For the text-containing cell, return its midpoint in [X, Y] coordinate format. 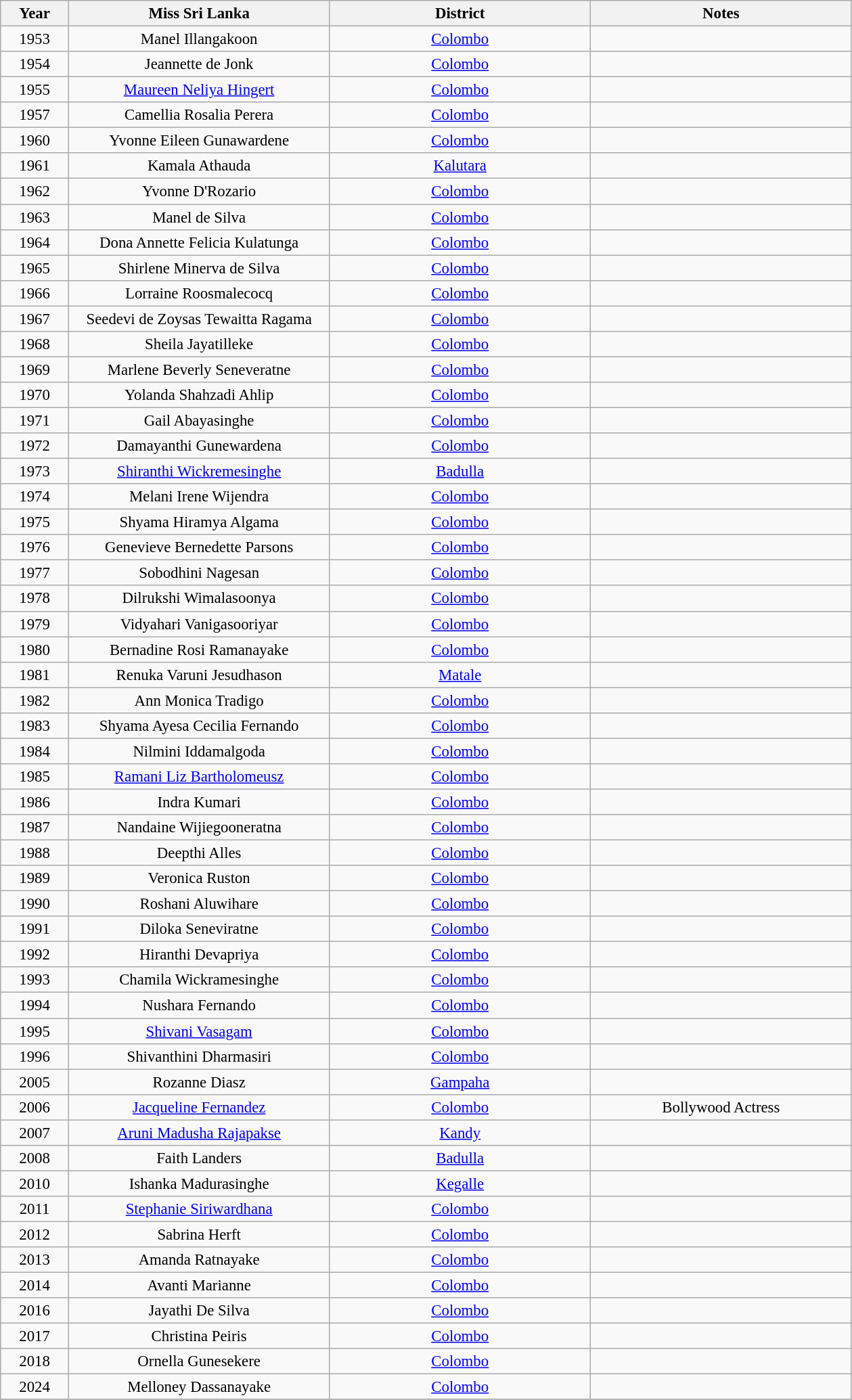
Kamala Athauda [199, 166]
2007 [35, 1133]
1990 [35, 904]
1972 [35, 446]
Ishanka Madurasinghe [199, 1183]
Hiranthi Devapriya [199, 955]
2006 [35, 1107]
Genevieve Bernedette Parsons [199, 547]
Gail Abayasinghe [199, 420]
Nushara Fernando [199, 1006]
1974 [35, 497]
1965 [35, 268]
1960 [35, 141]
1957 [35, 115]
2018 [35, 1361]
Sobodhini Nagesan [199, 573]
Marlene Beverly Seneveratne [199, 369]
Manel Illangakoon [199, 39]
1982 [35, 700]
2024 [35, 1387]
1980 [35, 650]
Vidyahari Vanigasooriyar [199, 624]
Shirlene Minerva de Silva [199, 268]
Melani Irene Wijendra [199, 497]
1971 [35, 420]
1964 [35, 242]
1979 [35, 624]
1991 [35, 929]
1984 [35, 751]
Shyama Ayesa Cecilia Fernando [199, 726]
1993 [35, 980]
1981 [35, 675]
1969 [35, 369]
Kandy [460, 1133]
1994 [35, 1006]
Seedevi de Zoysas Tewaitta Ragama [199, 319]
1967 [35, 319]
2016 [35, 1311]
1954 [35, 64]
Miss Sri Lanka [199, 14]
Shivani Vasagam [199, 1031]
1992 [35, 955]
1983 [35, 726]
Nilmini Iddamalgoda [199, 751]
1988 [35, 853]
1966 [35, 293]
Yolanda Shahzadi Ahlip [199, 395]
1973 [35, 472]
Ann Monica Tradigo [199, 700]
Sabrina Herft [199, 1234]
Notes [721, 14]
2011 [35, 1209]
Matale [460, 675]
Sheila Jayatilleke [199, 344]
Aruni Madusha Rajapakse [199, 1133]
1976 [35, 547]
Faith Landers [199, 1158]
1978 [35, 599]
Bollywood Actress [721, 1107]
1987 [35, 828]
Year [35, 14]
Dilrukshi Wimalasoonya [199, 599]
1955 [35, 90]
Bernadine Rosi Ramanayake [199, 650]
2013 [35, 1260]
1996 [35, 1056]
1963 [35, 217]
Camellia Rosalia Perera [199, 115]
2005 [35, 1082]
Indra Kumari [199, 802]
2012 [35, 1234]
Damayanthi Gunewardena [199, 446]
Shivanthini Dharmasiri [199, 1056]
Jeannette de Jonk [199, 64]
Ramani Liz Bartholomeusz [199, 777]
1961 [35, 166]
Jacqueline Fernandez [199, 1107]
Deepthi Alles [199, 853]
Kalutara [460, 166]
Ornella Gunesekere [199, 1361]
Yvonne Eileen Gunawardene [199, 141]
Maureen Neliya Hingert [199, 90]
Kegalle [460, 1183]
Shyama Hiramya Algama [199, 522]
Jayathi De Silva [199, 1311]
1970 [35, 395]
2014 [35, 1286]
Dona Annette Felicia Kulatunga [199, 242]
1953 [35, 39]
Diloka Seneviratne [199, 929]
Avanti Marianne [199, 1286]
1989 [35, 878]
Rozanne Diasz [199, 1082]
2017 [35, 1336]
1968 [35, 344]
1977 [35, 573]
1962 [35, 191]
Melloney Dassanayake [199, 1387]
2010 [35, 1183]
Shiranthi Wickremesinghe [199, 472]
1975 [35, 522]
Amanda Ratnayake [199, 1260]
1995 [35, 1031]
District [460, 14]
Christina Peiris [199, 1336]
Yvonne D'Rozario [199, 191]
Stephanie Siriwardhana [199, 1209]
Roshani Aluwihare [199, 904]
Nandaine Wijiegooneratna [199, 828]
Veronica Ruston [199, 878]
Renuka Varuni Jesudhason [199, 675]
2008 [35, 1158]
1986 [35, 802]
Chamila Wickramesinghe [199, 980]
Lorraine Roosmalecocq [199, 293]
Manel de Silva [199, 217]
1985 [35, 777]
Gampaha [460, 1082]
